For the text-containing cell, return its midpoint in (x, y) coordinate format. 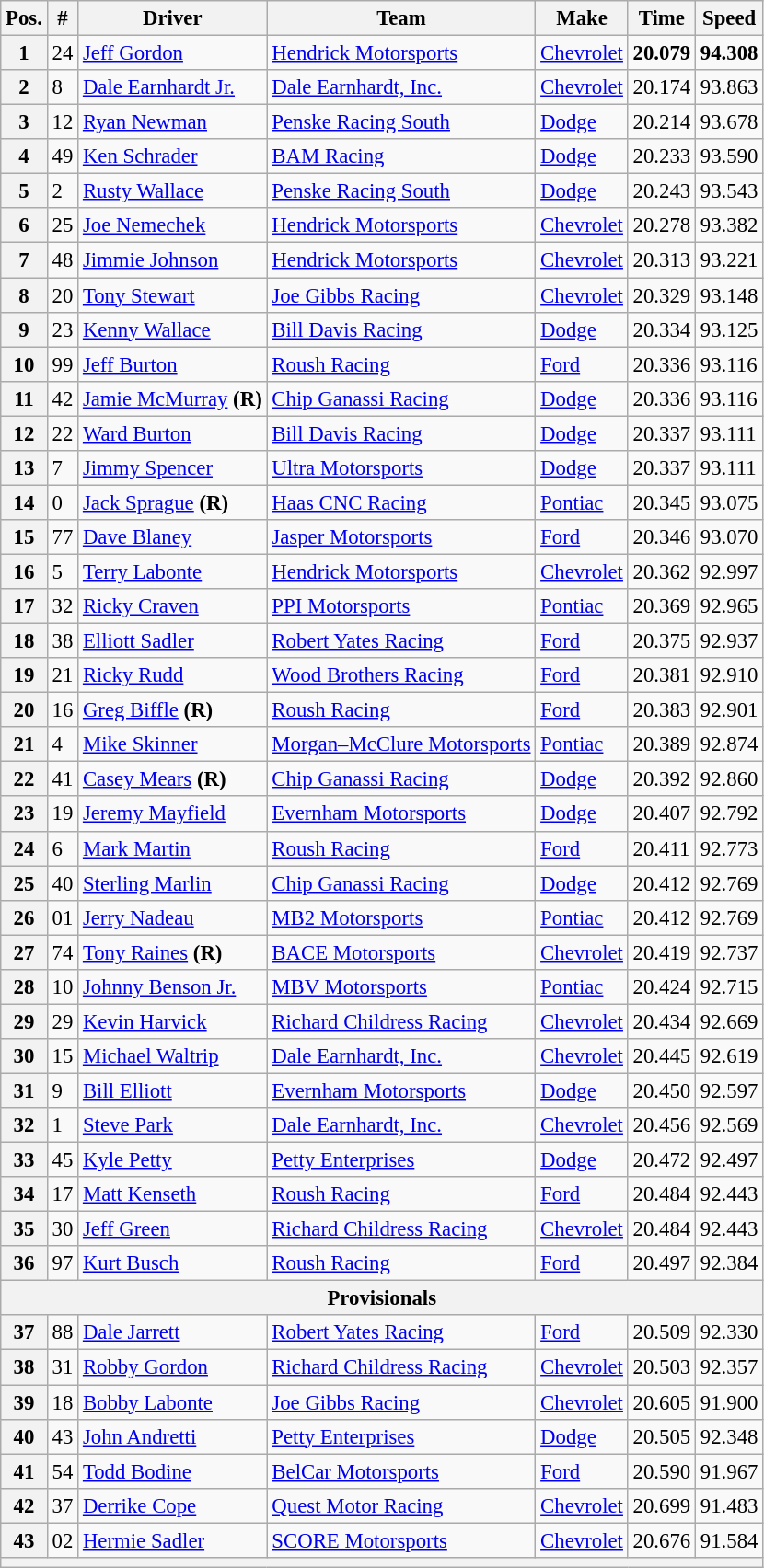
93.543 (729, 191)
45 (63, 1160)
Jimmie Johnson (173, 260)
Time (661, 18)
20.383 (661, 710)
MB2 Motorsports (401, 917)
Joe Nemechek (173, 225)
20.509 (661, 1333)
Haas CNC Racing (401, 502)
Jimmy Spencer (173, 468)
Greg Biffle (R) (173, 710)
92.792 (729, 814)
20.329 (661, 295)
Derrike Cope (173, 1505)
Driver (173, 18)
97 (63, 1263)
0 (63, 502)
Michael Waltrip (173, 1056)
Mark Martin (173, 848)
99 (63, 364)
20.313 (661, 260)
92.715 (729, 987)
20.381 (661, 675)
20.450 (661, 1090)
01 (63, 917)
Ken Schrader (173, 156)
26 (24, 917)
Jeremy Mayfield (173, 814)
Casey Mears (R) (173, 779)
PPI Motorsports (401, 606)
92.860 (729, 779)
Terry Labonte (173, 571)
92.965 (729, 606)
92.874 (729, 744)
93.382 (729, 225)
Speed (729, 18)
20.699 (661, 1505)
Quest Motor Racing (401, 1505)
36 (24, 1263)
93.863 (729, 87)
39 (24, 1402)
Dale Earnhardt Jr. (173, 87)
88 (63, 1333)
02 (63, 1540)
48 (63, 260)
20.434 (661, 1021)
20.419 (661, 952)
MBV Motorsports (401, 987)
Robby Gordon (173, 1367)
92.497 (729, 1160)
Ward Burton (173, 433)
20.456 (661, 1125)
11 (24, 398)
34 (24, 1194)
20.214 (661, 122)
92.569 (729, 1125)
92.669 (729, 1021)
93.678 (729, 122)
92.597 (729, 1090)
20.334 (661, 329)
Todd Bodine (173, 1471)
35 (24, 1229)
94.308 (729, 53)
28 (24, 987)
92.997 (729, 571)
Ultra Motorsports (401, 468)
20.590 (661, 1471)
Dale Jarrett (173, 1333)
Ryan Newman (173, 122)
Mike Skinner (173, 744)
92.737 (729, 952)
93.590 (729, 156)
92.910 (729, 675)
Morgan–McClure Motorsports (401, 744)
20.079 (661, 53)
92.330 (729, 1333)
Make (582, 18)
Tony Stewart (173, 295)
Dave Blaney (173, 537)
# (63, 18)
Kyle Petty (173, 1160)
91.584 (729, 1540)
Jack Sprague (R) (173, 502)
Bobby Labonte (173, 1402)
Ricky Rudd (173, 675)
92.348 (729, 1436)
BAM Racing (401, 156)
20.605 (661, 1402)
93.148 (729, 295)
3 (24, 122)
20.392 (661, 779)
20.503 (661, 1367)
Jeff Gordon (173, 53)
20.346 (661, 537)
Ricky Craven (173, 606)
20.505 (661, 1436)
Pos. (24, 18)
SCORE Motorsports (401, 1540)
20.278 (661, 225)
91.483 (729, 1505)
Jeff Green (173, 1229)
54 (63, 1471)
93.075 (729, 502)
Steve Park (173, 1125)
14 (24, 502)
Hermie Sadler (173, 1540)
Jasper Motorsports (401, 537)
Jamie McMurray (R) (173, 398)
20.369 (661, 606)
93.125 (729, 329)
93.070 (729, 537)
Jeff Burton (173, 364)
77 (63, 537)
92.773 (729, 848)
20.407 (661, 814)
Team (401, 18)
Kenny Wallace (173, 329)
20.424 (661, 987)
27 (24, 952)
Matt Kenseth (173, 1194)
Jerry Nadeau (173, 917)
92.619 (729, 1056)
John Andretti (173, 1436)
20.243 (661, 191)
20.497 (661, 1263)
Kevin Harvick (173, 1021)
20.362 (661, 571)
20.472 (661, 1160)
Kurt Busch (173, 1263)
Provisionals (382, 1298)
20.233 (661, 156)
20.676 (661, 1540)
Tony Raines (R) (173, 952)
92.937 (729, 641)
Sterling Marlin (173, 883)
20.174 (661, 87)
Rusty Wallace (173, 191)
74 (63, 952)
49 (63, 156)
92.357 (729, 1367)
92.901 (729, 710)
BelCar Motorsports (401, 1471)
Wood Brothers Racing (401, 675)
20.411 (661, 848)
91.967 (729, 1471)
13 (24, 468)
Bill Elliott (173, 1090)
BACE Motorsports (401, 952)
Johnny Benson Jr. (173, 987)
20.375 (661, 641)
92.384 (729, 1263)
20.345 (661, 502)
93.221 (729, 260)
33 (24, 1160)
20.445 (661, 1056)
91.900 (729, 1402)
20.389 (661, 744)
Elliott Sadler (173, 641)
